Detect which cell encompasses the target text, then output its (X, Y) center coordinate. 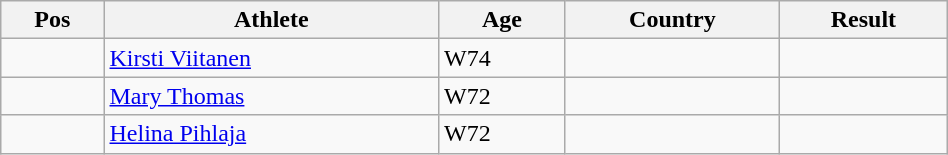
Age (502, 20)
W74 (502, 58)
Country (672, 20)
Pos (52, 20)
Mary Thomas (272, 96)
Helina Pihlaja (272, 134)
Result (864, 20)
Kirsti Viitanen (272, 58)
Athlete (272, 20)
